Output the [X, Y] coordinate of the center of the cell containing the given text.  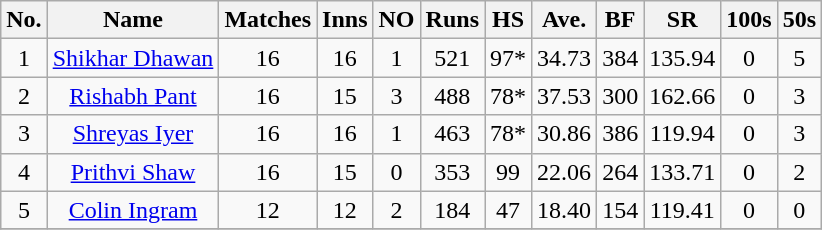
18.40 [564, 210]
22.06 [564, 172]
Runs [452, 20]
99 [508, 172]
34.73 [564, 58]
386 [620, 134]
30.86 [564, 134]
Name [133, 20]
Shreyas Iyer [133, 134]
100s [749, 20]
162.66 [682, 96]
135.94 [682, 58]
154 [620, 210]
Shikhar Dhawan [133, 58]
300 [620, 96]
184 [452, 210]
50s [799, 20]
353 [452, 172]
47 [508, 210]
BF [620, 20]
37.53 [564, 96]
SR [682, 20]
521 [452, 58]
NO [396, 20]
133.71 [682, 172]
Rishabh Pant [133, 96]
Ave. [564, 20]
Prithvi Shaw [133, 172]
264 [620, 172]
HS [508, 20]
463 [452, 134]
97* [508, 58]
No. [24, 20]
Colin Ingram [133, 210]
384 [620, 58]
4 [24, 172]
Matches [268, 20]
119.41 [682, 210]
119.94 [682, 134]
Inns [345, 20]
488 [452, 96]
